For the text-containing cell, return its midpoint in [x, y] coordinate format. 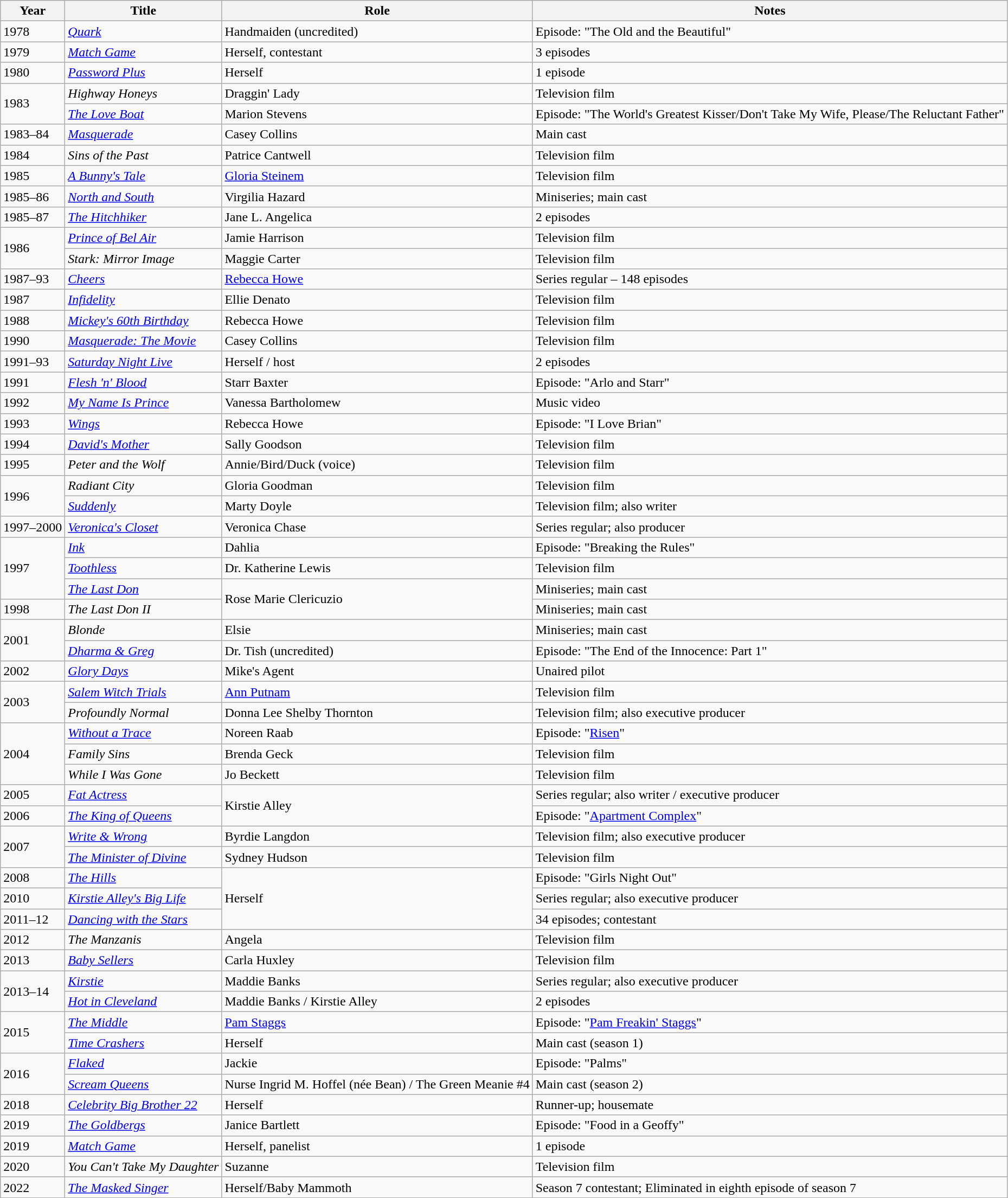
Hot in Cleveland [143, 1002]
Gloria Goodman [377, 485]
Virgilia Hazard [377, 196]
1991 [33, 382]
2002 [33, 671]
Elsie [377, 630]
Notes [770, 11]
Glory Days [143, 671]
Herself / host [377, 362]
While I Was Gone [143, 774]
1996 [33, 496]
The Hills [143, 877]
Flaked [143, 1064]
Television film; also writer [770, 506]
1998 [33, 610]
Masquerade: The Movie [143, 341]
Episode: "Risen" [770, 733]
David's Mother [143, 444]
Handmaiden (uncredited) [377, 31]
1991–93 [33, 362]
Blonde [143, 630]
Nurse Ingrid M. Hoffel (née Bean) / The Green Meanie #4 [377, 1084]
The Last Don [143, 588]
1992 [33, 403]
1980 [33, 73]
Noreen Raab [377, 733]
1993 [33, 424]
Patrice Cantwell [377, 155]
Quark [143, 31]
Episode: "Pam Freakin' Staggs" [770, 1022]
1988 [33, 321]
34 episodes; contestant [770, 919]
1986 [33, 248]
2013 [33, 960]
Prince of Bel Air [143, 238]
2003 [33, 702]
Celebrity Big Brother 22 [143, 1105]
Draggin' Lady [377, 93]
Episode: "The Old and the Beautiful" [770, 31]
Suddenly [143, 506]
Sydney Hudson [377, 857]
Main cast [770, 134]
Byrdie Langdon [377, 836]
2016 [33, 1074]
Episode: "I Love Brian" [770, 424]
Rose Marie Clericuzio [377, 599]
Kirstie Alley [377, 805]
My Name Is Prince [143, 403]
Series regular; also producer [770, 527]
Carla Huxley [377, 960]
3 episodes [770, 52]
2020 [33, 1167]
Series regular – 148 episodes [770, 279]
Radiant City [143, 485]
1987–93 [33, 279]
1984 [33, 155]
Role [377, 11]
Music video [770, 403]
The Masked Singer [143, 1187]
Jane L. Angelica [377, 217]
Fat Actress [143, 795]
Baby Sellers [143, 960]
Wings [143, 424]
Dr. Katherine Lewis [377, 568]
Jo Beckett [377, 774]
Episode: "Arlo and Starr" [770, 382]
Episode: "Food in a Geoffy" [770, 1125]
Starr Baxter [377, 382]
Scream Queens [143, 1084]
Salem Witch Trials [143, 692]
1985–86 [33, 196]
The Hitchhiker [143, 217]
Saturday Night Live [143, 362]
Password Plus [143, 73]
Dahlia [377, 547]
2018 [33, 1105]
Peter and the Wolf [143, 465]
Family Sins [143, 754]
2011–12 [33, 919]
Suzanne [377, 1167]
Episode: "The End of the Innocence: Part 1" [770, 651]
Cheers [143, 279]
Toothless [143, 568]
Ink [143, 547]
Pam Staggs [377, 1022]
Episode: "The World's Greatest Kisser/Don't Take My Wife, Please/The Reluctant Father" [770, 114]
The King of Queens [143, 816]
Gloria Steinem [377, 176]
Jamie Harrison [377, 238]
Maddie Banks / Kirstie Alley [377, 1002]
Highway Honeys [143, 93]
Angela [377, 940]
Dancing with the Stars [143, 919]
The Minister of Divine [143, 857]
Jackie [377, 1064]
The Manzanis [143, 940]
Brenda Geck [377, 754]
A Bunny's Tale [143, 176]
Flesh 'n' Blood [143, 382]
Sally Goodson [377, 444]
Herself, panelist [377, 1146]
Herself/Baby Mammoth [377, 1187]
1990 [33, 341]
2006 [33, 816]
1983–84 [33, 134]
Vanessa Bartholomew [377, 403]
Masquerade [143, 134]
Season 7 contestant; Eliminated in eighth episode of season 7 [770, 1187]
The Love Boat [143, 114]
2015 [33, 1033]
1997 [33, 568]
Marty Doyle [377, 506]
2022 [33, 1187]
1985–87 [33, 217]
North and South [143, 196]
Without a Trace [143, 733]
1994 [33, 444]
Time Crashers [143, 1043]
Mickey's 60th Birthday [143, 321]
Episode: "Girls Night Out" [770, 877]
Episode: "Breaking the Rules" [770, 547]
Sins of the Past [143, 155]
Profoundly Normal [143, 713]
Series regular; also writer / executive producer [770, 795]
Kirstie [143, 981]
Episode: "Apartment Complex" [770, 816]
You Can't Take My Daughter [143, 1167]
Ellie Denato [377, 300]
2008 [33, 877]
1978 [33, 31]
The Last Don II [143, 610]
Dr. Tish (uncredited) [377, 651]
Herself, contestant [377, 52]
Main cast (season 1) [770, 1043]
1987 [33, 300]
1983 [33, 104]
The Middle [143, 1022]
Janice Bartlett [377, 1125]
Year [33, 11]
Veronica Chase [377, 527]
2004 [33, 754]
Maggie Carter [377, 259]
Veronica's Closet [143, 527]
Kirstie Alley's Big Life [143, 898]
1985 [33, 176]
Title [143, 11]
2012 [33, 940]
2010 [33, 898]
Ann Putnam [377, 692]
2007 [33, 847]
Maddie Banks [377, 981]
Episode: "Palms" [770, 1064]
1979 [33, 52]
1995 [33, 465]
Mike's Agent [377, 671]
2001 [33, 640]
2013–14 [33, 991]
Write & Wrong [143, 836]
2005 [33, 795]
Stark: Mirror Image [143, 259]
Marion Stevens [377, 114]
The Goldbergs [143, 1125]
Main cast (season 2) [770, 1084]
Annie/Bird/Duck (voice) [377, 465]
Unaired pilot [770, 671]
Dharma & Greg [143, 651]
Runner-up; housemate [770, 1105]
Donna Lee Shelby Thornton [377, 713]
1997–2000 [33, 527]
Infidelity [143, 300]
